Locate the cell with the specified text and output its [x, y] center coordinate. 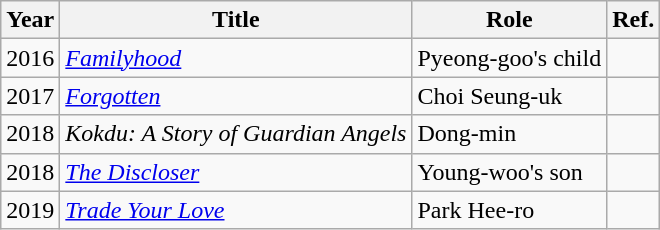
2016 [30, 58]
Park Hee-ro [510, 210]
The Discloser [236, 172]
Trade Your Love [236, 210]
Title [236, 20]
Pyeong-goo's child [510, 58]
Year [30, 20]
Kokdu: A Story of Guardian Angels [236, 134]
Familyhood [236, 58]
Ref. [634, 20]
Choi Seung-uk [510, 96]
2017 [30, 96]
Young-woo's son [510, 172]
Dong-min [510, 134]
Forgotten [236, 96]
Role [510, 20]
2019 [30, 210]
